Scan for the cell matching the given text and deliver its (x, y) coordinate at center. 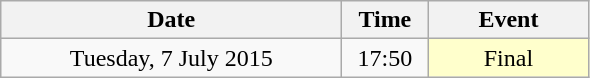
Date (172, 20)
Final (508, 58)
Time (385, 20)
17:50 (385, 58)
Event (508, 20)
Tuesday, 7 July 2015 (172, 58)
